Locate the cell with the specified text and output its (x, y) center coordinate. 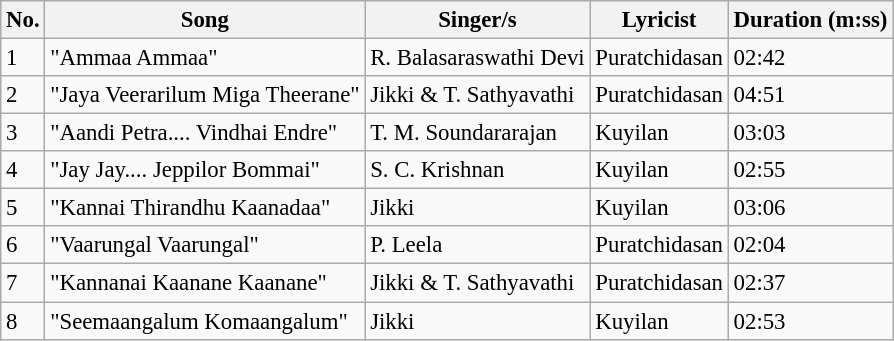
5 (23, 208)
3 (23, 133)
04:51 (810, 95)
Singer/s (478, 20)
02:42 (810, 58)
"Ammaa Ammaa" (205, 58)
4 (23, 170)
02:37 (810, 283)
8 (23, 321)
2 (23, 95)
No. (23, 20)
"Aandi Petra.... Vindhai Endre" (205, 133)
R. Balasaraswathi Devi (478, 58)
T. M. Soundararajan (478, 133)
6 (23, 245)
"Seemaangalum Komaangalum" (205, 321)
"Jay Jay.... Jeppilor Bommai" (205, 170)
03:03 (810, 133)
Duration (m:ss) (810, 20)
1 (23, 58)
02:55 (810, 170)
Song (205, 20)
S. C. Krishnan (478, 170)
03:06 (810, 208)
7 (23, 283)
Lyricist (659, 20)
"Kannai Thirandhu Kaanadaa" (205, 208)
"Jaya Veerarilum Miga Theerane" (205, 95)
"Vaarungal Vaarungal" (205, 245)
02:53 (810, 321)
P. Leela (478, 245)
02:04 (810, 245)
"Kannanai Kaanane Kaanane" (205, 283)
